Return the (X, Y) coordinate for the center point of the cell that contains the specified text.  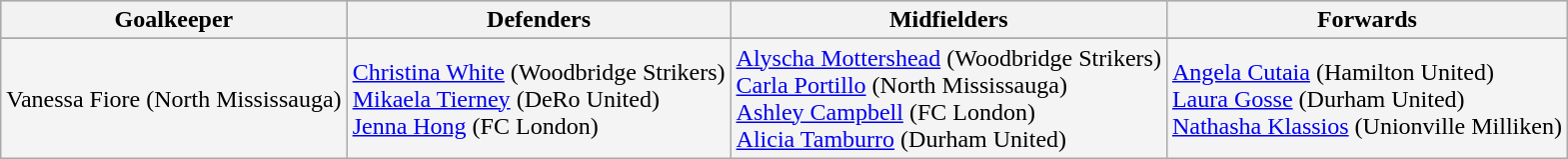
Forwards (1367, 20)
Alyscha Mottershead (Woodbridge Strikers)Carla Portillo (North Mississauga)Ashley Campbell (FC London)Alicia Tamburro (Durham United) (948, 98)
Angela Cutaia (Hamilton United)Laura Gosse (Durham United)Nathasha Klassios (Unionville Milliken) (1367, 98)
Midfielders (948, 20)
Vanessa Fiore (North Mississauga) (174, 98)
Christina White (Woodbridge Strikers)Mikaela Tierney (DeRo United)Jenna Hong (FC London) (539, 98)
Defenders (539, 20)
Goalkeeper (174, 20)
